Find where the given text appears and provide that cell's center as (X, Y) coordinate. 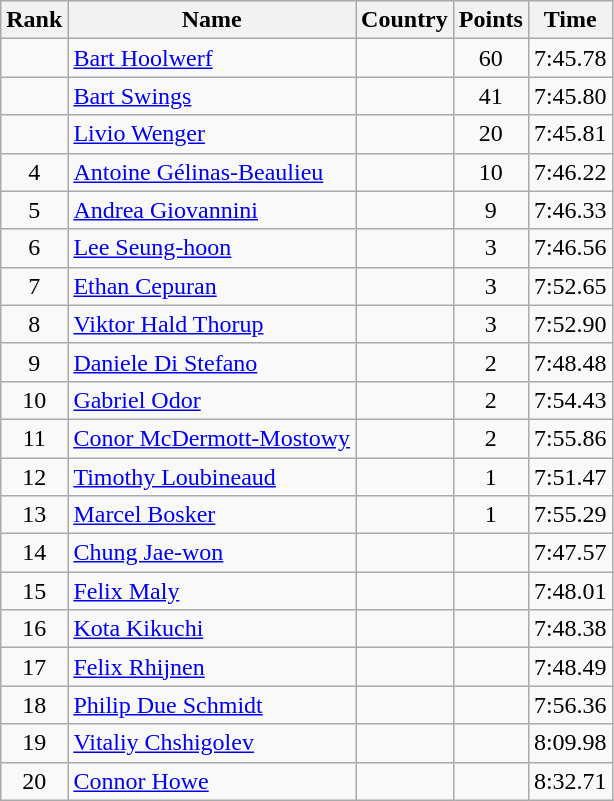
7:45.80 (570, 96)
7:46.56 (570, 248)
18 (34, 705)
7:52.65 (570, 286)
Felix Maly (212, 591)
Andrea Giovannini (212, 210)
Conor McDermott-Mostowy (212, 438)
Bart Hoolwerf (212, 58)
14 (34, 553)
Felix Rhijnen (212, 667)
Country (405, 20)
Lee Seung-hoon (212, 248)
Vitaliy Chshigolev (212, 743)
Rank (34, 20)
7 (34, 286)
Philip Due Schmidt (212, 705)
Marcel Bosker (212, 515)
7:46.33 (570, 210)
7:48.01 (570, 591)
7:46.22 (570, 172)
7:55.86 (570, 438)
Viktor Hald Thorup (212, 324)
Gabriel Odor (212, 400)
15 (34, 591)
7:45.81 (570, 134)
13 (34, 515)
Timothy Loubineaud (212, 477)
Livio Wenger (212, 134)
Daniele Di Stefano (212, 362)
8:32.71 (570, 781)
16 (34, 629)
7:48.38 (570, 629)
12 (34, 477)
8:09.98 (570, 743)
Antoine Gélinas-Beaulieu (212, 172)
7:45.78 (570, 58)
Chung Jae-won (212, 553)
7:48.49 (570, 667)
19 (34, 743)
Ethan Cepuran (212, 286)
Time (570, 20)
7:55.29 (570, 515)
8 (34, 324)
7:51.47 (570, 477)
7:52.90 (570, 324)
60 (490, 58)
17 (34, 667)
5 (34, 210)
Bart Swings (212, 96)
Kota Kikuchi (212, 629)
7:56.36 (570, 705)
Name (212, 20)
41 (490, 96)
Points (490, 20)
Connor Howe (212, 781)
11 (34, 438)
4 (34, 172)
7:47.57 (570, 553)
7:48.48 (570, 362)
6 (34, 248)
7:54.43 (570, 400)
